For the text-containing cell, return its midpoint in (x, y) coordinate format. 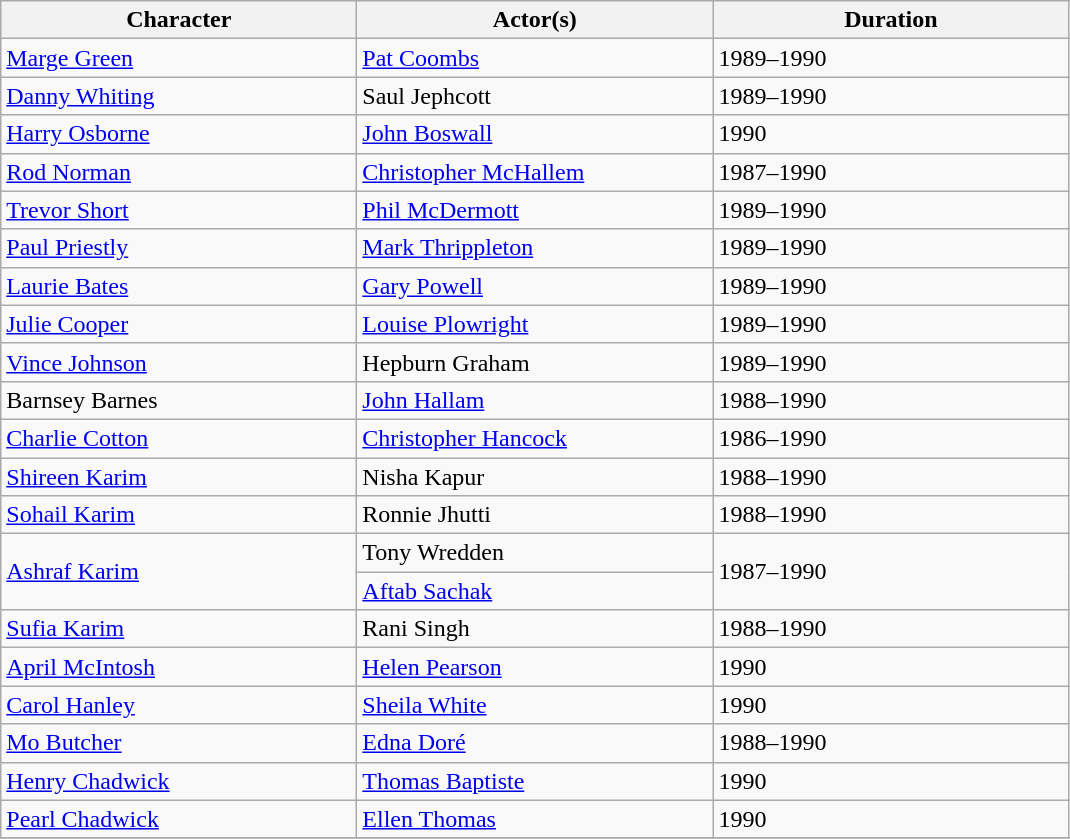
Vince Johnson (179, 362)
Paul Priestly (179, 248)
Christopher Hancock (535, 438)
Tony Wredden (535, 553)
Henry Chadwick (179, 781)
Character (179, 20)
Pearl Chadwick (179, 819)
Pat Coombs (535, 58)
Ronnie Jhutti (535, 515)
Aftab Sachak (535, 591)
Gary Powell (535, 286)
Louise Plowright (535, 324)
John Hallam (535, 400)
April McIntosh (179, 667)
Shireen Karim (179, 477)
Mo Butcher (179, 743)
Edna Doré (535, 743)
Christopher McHallem (535, 172)
Harry Osborne (179, 134)
Sufia Karim (179, 629)
Saul Jephcott (535, 96)
Trevor Short (179, 210)
Phil McDermott (535, 210)
Hepburn Graham (535, 362)
John Boswall (535, 134)
Julie Cooper (179, 324)
Barnsey Barnes (179, 400)
Carol Hanley (179, 705)
Rod Norman (179, 172)
Helen Pearson (535, 667)
Sheila White (535, 705)
Thomas Baptiste (535, 781)
Ellen Thomas (535, 819)
Laurie Bates (179, 286)
Marge Green (179, 58)
Sohail Karim (179, 515)
Mark Thrippleton (535, 248)
Nisha Kapur (535, 477)
Ashraf Karim (179, 572)
Duration (891, 20)
Charlie Cotton (179, 438)
Rani Singh (535, 629)
Actor(s) (535, 20)
1986–1990 (891, 438)
Danny Whiting (179, 96)
